Capture the cell that displays the provided text and extract its (x, y) central coordinate. 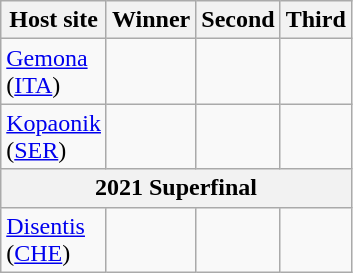
Disentis (CHE) (54, 240)
Gemona (ITA) (54, 72)
2021 Superfinal (176, 188)
Second (238, 20)
Winner (150, 20)
Kopaonik (SER) (54, 136)
Third (316, 20)
Host site (54, 20)
